Extract the [x, y] coordinate from the center of the cell holding the provided text.  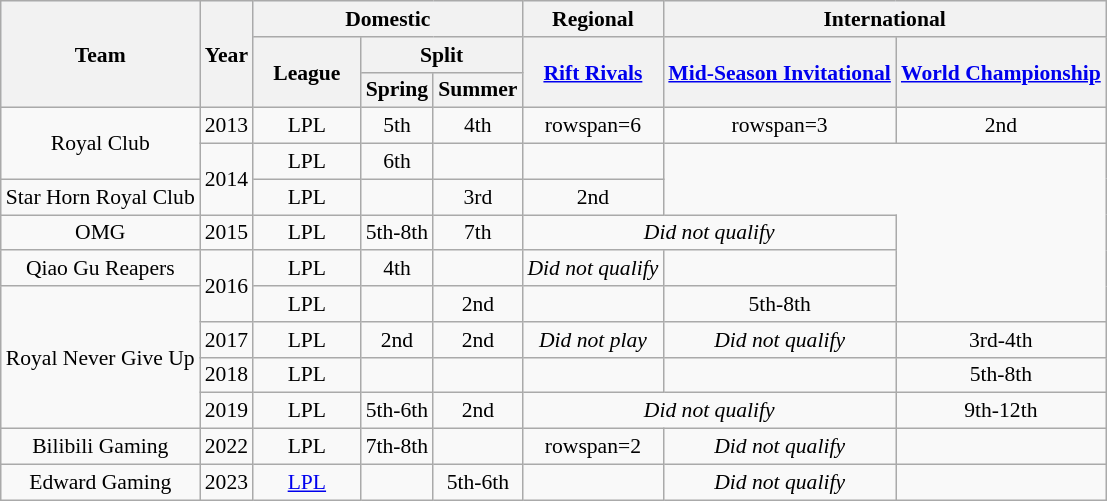
Bilibili Gaming [100, 447]
Summer [478, 90]
2018 [226, 375]
Edward Gaming [100, 482]
7th [478, 233]
rowspan=3 [780, 126]
World Championship [1001, 72]
rowspan=6 [592, 126]
Year [226, 54]
Mid-Season Invitational [780, 72]
2017 [226, 340]
rowspan=2 [592, 447]
Team [100, 54]
Qiao Gu Reapers [100, 269]
Rift Rivals [592, 72]
Royal Never Give Up [100, 357]
Domestic [388, 19]
Royal Club [100, 144]
Star Horn Royal Club [100, 197]
League [307, 72]
OMG [100, 233]
3rd [478, 197]
Did not play [592, 340]
Spring [398, 90]
Regional [592, 19]
International [884, 19]
2014 [226, 180]
3rd-4th [1001, 340]
Split [442, 55]
7th-8th [398, 447]
9th-12th [1001, 411]
2022 [226, 447]
2023 [226, 482]
2015 [226, 233]
2013 [226, 126]
6th [398, 162]
2016 [226, 286]
2019 [226, 411]
5th [398, 126]
